Find where the given text appears and provide that cell's center as (X, Y) coordinate. 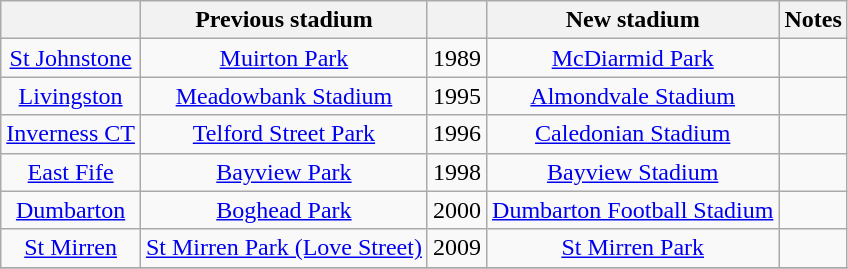
Dumbarton (71, 210)
2009 (456, 248)
Notes (813, 20)
Inverness CT (71, 134)
2000 (456, 210)
Muirton Park (284, 58)
Telford Street Park (284, 134)
1998 (456, 172)
Almondvale Stadium (633, 96)
Bayview Stadium (633, 172)
Bayview Park (284, 172)
St Mirren (71, 248)
Caledonian Stadium (633, 134)
Meadowbank Stadium (284, 96)
1996 (456, 134)
St Mirren Park (633, 248)
St Mirren Park (Love Street) (284, 248)
1989 (456, 58)
Boghead Park (284, 210)
1995 (456, 96)
East Fife (71, 172)
New stadium (633, 20)
Livingston (71, 96)
Dumbarton Football Stadium (633, 210)
St Johnstone (71, 58)
McDiarmid Park (633, 58)
Previous stadium (284, 20)
